Locate the cell with the specified text and output its [x, y] center coordinate. 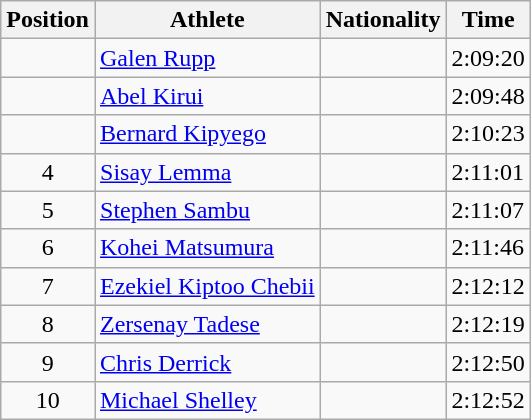
2:11:01 [488, 172]
5 [48, 210]
4 [48, 172]
Ezekiel Kiptoo Chebii [207, 286]
8 [48, 324]
Galen Rupp [207, 58]
2:10:23 [488, 134]
2:09:48 [488, 96]
2:09:20 [488, 58]
Nationality [383, 20]
Sisay Lemma [207, 172]
Abel Kirui [207, 96]
6 [48, 248]
Zersenay Tadese [207, 324]
Chris Derrick [207, 362]
2:12:52 [488, 400]
9 [48, 362]
2:11:07 [488, 210]
Kohei Matsumura [207, 248]
2:12:19 [488, 324]
10 [48, 400]
2:12:50 [488, 362]
Athlete [207, 20]
2:11:46 [488, 248]
2:12:12 [488, 286]
7 [48, 286]
Stephen Sambu [207, 210]
Michael Shelley [207, 400]
Position [48, 20]
Bernard Kipyego [207, 134]
Time [488, 20]
